Return the [x, y] coordinate for the center point of the cell that contains the specified text.  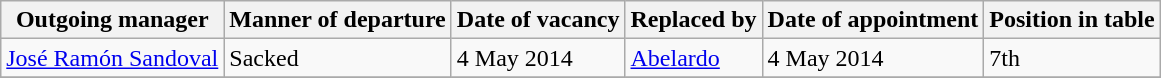
José Ramón Sandoval [112, 58]
Replaced by [694, 20]
Outgoing manager [112, 20]
Sacked [338, 58]
Date of vacancy [538, 20]
7th [1072, 58]
Manner of departure [338, 20]
Abelardo [694, 58]
Date of appointment [873, 20]
Position in table [1072, 20]
